Return [x, y] of the center of cell containing provided text 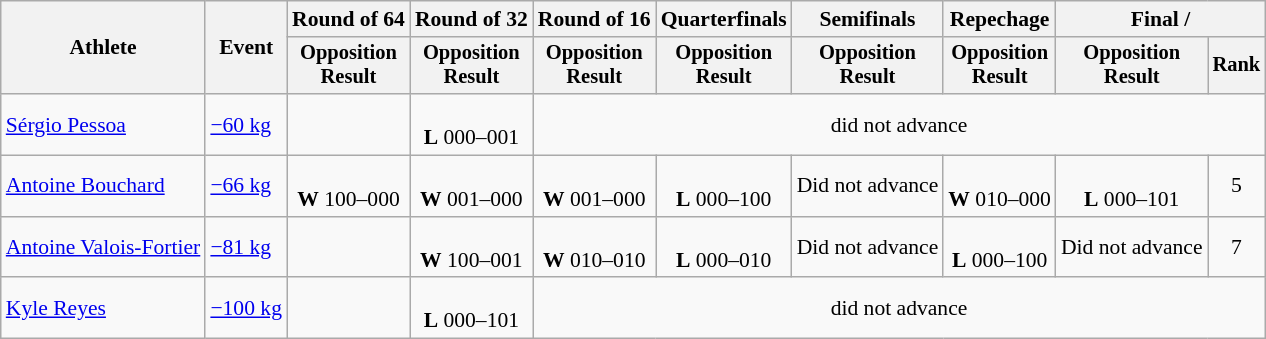
Antoine Bouchard [104, 186]
L 000–010 [724, 248]
5 [1237, 186]
Round of 64 [348, 19]
Kyle Reyes [104, 308]
Rank [1237, 66]
−60 kg [246, 124]
Sérgio Pessoa [104, 124]
L 000–001 [472, 124]
−81 kg [246, 248]
Final / [1160, 19]
W 100–001 [472, 248]
Antoine Valois-Fortier [104, 248]
Event [246, 48]
Round of 16 [594, 19]
W 100–000 [348, 186]
−100 kg [246, 308]
−66 kg [246, 186]
Round of 32 [472, 19]
Athlete [104, 48]
7 [1237, 248]
W 010–010 [594, 248]
Quarterfinals [724, 19]
Semifinals [868, 19]
Repechage [1000, 19]
W 010–000 [1000, 186]
